Determine the (X, Y) coordinate at the center of the cell enclosing the given text.  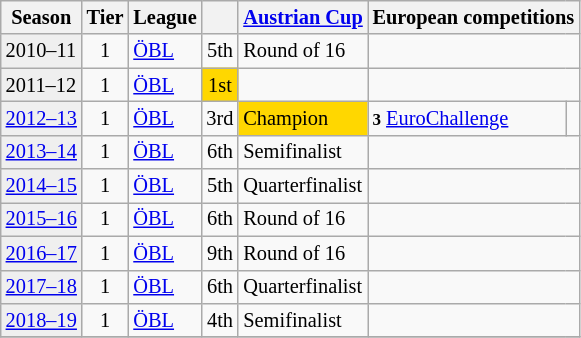
3rd (220, 118)
Austrian Cup (302, 17)
2011–12 (42, 85)
4th (220, 320)
Tier (106, 17)
2013–14 (42, 152)
2014–15 (42, 186)
2017–18 (42, 287)
Season (42, 17)
3 EuroChallenge (467, 118)
2015–16 (42, 219)
League (164, 17)
1st (220, 85)
2012–13 (42, 118)
2016–17 (42, 253)
9th (220, 253)
2010–11 (42, 51)
European competitions (474, 17)
Champion (302, 118)
2018–19 (42, 320)
